Locate the cell with the specified text and output its (x, y) center coordinate. 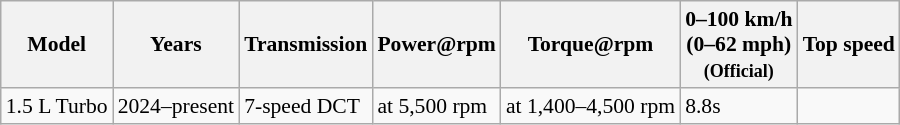
Model (57, 44)
Top speed (849, 44)
0–100 km/h(0–62 mph)(Official) (738, 44)
8.8s (738, 106)
Power@rpm (436, 44)
Transmission (306, 44)
7-speed DCT (306, 106)
Torque@rpm (590, 44)
1.5 L Turbo (57, 106)
Years (176, 44)
at 5,500 rpm (436, 106)
2024–present (176, 106)
at 1,400–4,500 rpm (590, 106)
